Capture the cell that displays the provided text and extract its [x, y] central coordinate. 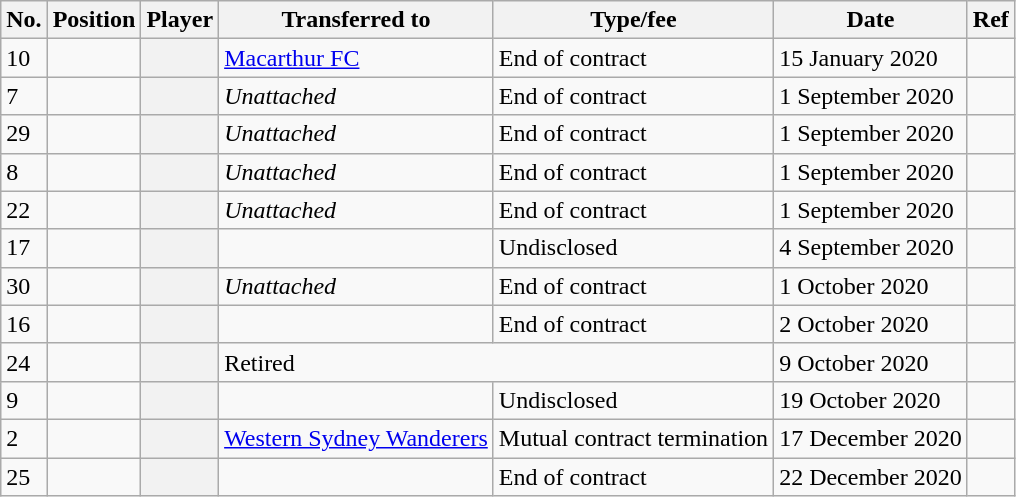
16 [24, 324]
15 January 2020 [871, 58]
8 [24, 172]
2 October 2020 [871, 324]
Western Sydney Wanderers [356, 438]
No. [24, 20]
Position [94, 20]
4 September 2020 [871, 248]
22 [24, 210]
29 [24, 134]
Ref [990, 20]
9 October 2020 [871, 362]
10 [24, 58]
Date [871, 20]
Type/fee [633, 20]
19 October 2020 [871, 400]
Mutual contract termination [633, 438]
Transferred to [356, 20]
1 October 2020 [871, 286]
2 [24, 438]
Macarthur FC [356, 58]
Player [180, 20]
22 December 2020 [871, 477]
9 [24, 400]
25 [24, 477]
30 [24, 286]
17 [24, 248]
Retired [496, 362]
24 [24, 362]
17 December 2020 [871, 438]
7 [24, 96]
